Locate the cell with the specified text and output its [X, Y] center coordinate. 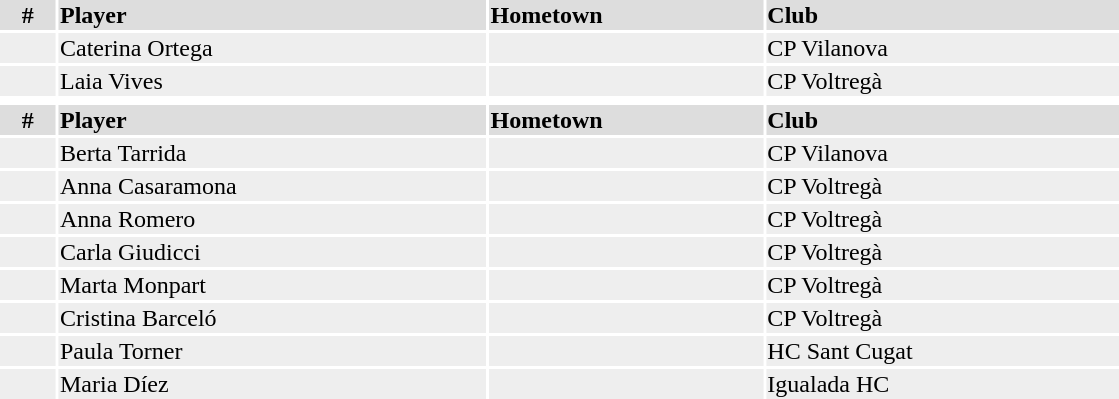
Maria Díez [272, 384]
Anna Romero [272, 219]
Cristina Barceló [272, 318]
Anna Casaramona [272, 186]
Igualada HC [942, 384]
Caterina Ortega [272, 48]
Carla Giudicci [272, 252]
HC Sant Cugat [942, 351]
Laia Vives [272, 81]
Berta Tarrida [272, 153]
Paula Torner [272, 351]
Marta Monpart [272, 285]
